From the cell containing the given text, extract its center point as (x, y) coordinate. 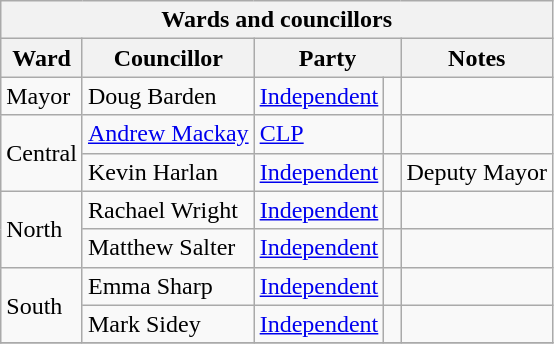
Doug Barden (168, 96)
Matthew Salter (168, 248)
Wards and councillors (277, 20)
Kevin Harlan (168, 172)
Party (328, 58)
CLP (319, 134)
Central (42, 153)
Rachael Wright (168, 210)
Mark Sidey (168, 324)
Ward (42, 58)
Notes (477, 58)
Councillor (168, 58)
Deputy Mayor (477, 172)
Mayor (42, 96)
North (42, 229)
Emma Sharp (168, 286)
South (42, 305)
Andrew Mackay (168, 134)
